For the text-containing cell, return its midpoint in (x, y) coordinate format. 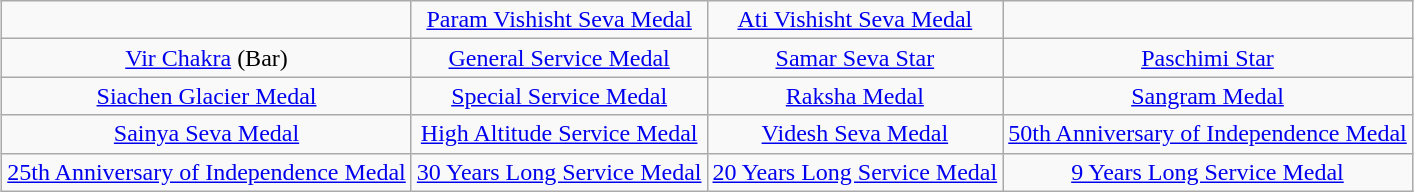
General Service Medal (559, 58)
Special Service Medal (559, 96)
Raksha Medal (855, 96)
9 Years Long Service Medal (1208, 172)
50th Anniversary of Independence Medal (1208, 134)
Ati Vishisht Seva Medal (855, 20)
Videsh Seva Medal (855, 134)
Siachen Glacier Medal (207, 96)
20 Years Long Service Medal (855, 172)
Samar Seva Star (855, 58)
25th Anniversary of Independence Medal (207, 172)
High Altitude Service Medal (559, 134)
Param Vishisht Seva Medal (559, 20)
Paschimi Star (1208, 58)
Vir Chakra (Bar) (207, 58)
Sangram Medal (1208, 96)
Sainya Seva Medal (207, 134)
30 Years Long Service Medal (559, 172)
